Return the [X, Y] coordinate for the center point of the cell that contains the specified text.  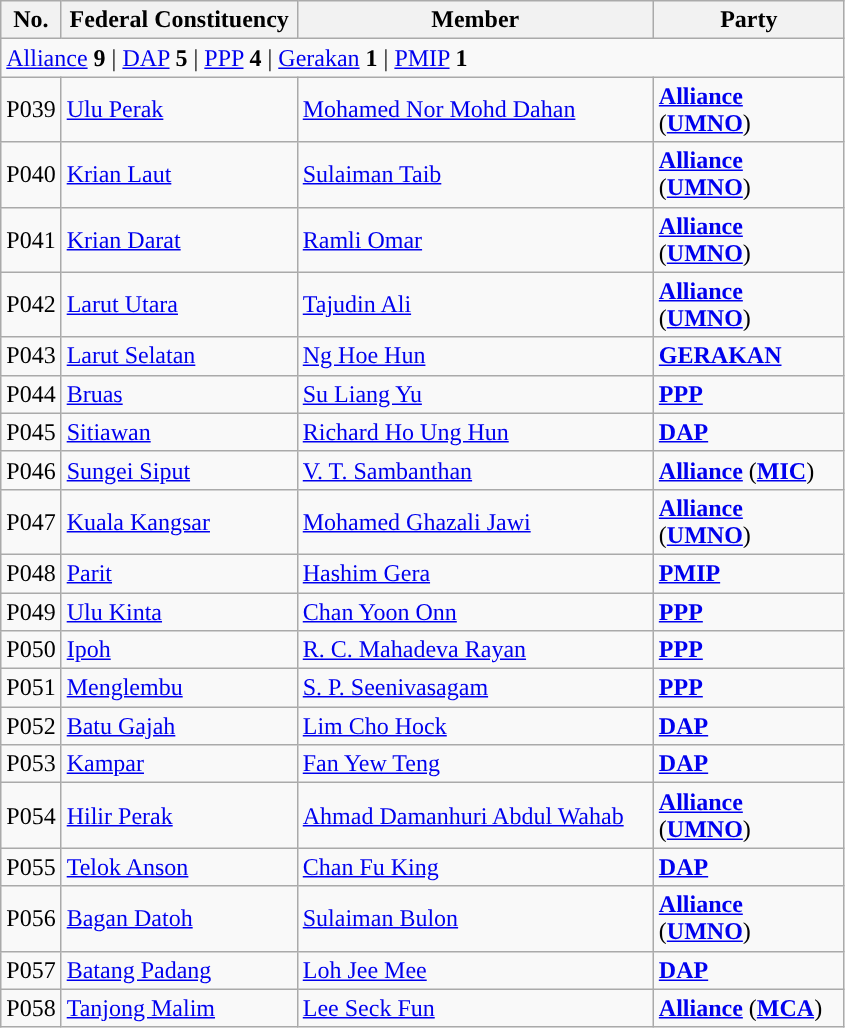
Federal Constituency [179, 20]
Larut Selatan [179, 356]
Chan Fu King [475, 867]
Sungei Siput [179, 470]
Bagan Datoh [179, 918]
P050 [31, 650]
P053 [31, 764]
Chan Yoon Onn [475, 611]
P056 [31, 918]
Batang Padang [179, 970]
P044 [31, 394]
Ulu Perak [179, 110]
Hilir Perak [179, 816]
Alliance 9 | DAP 5 | PPP 4 | Gerakan 1 | PMIP 1 [423, 58]
P039 [31, 110]
Lim Cho Hock [475, 726]
V. T. Sambanthan [475, 470]
P041 [31, 240]
Sitiawan [179, 432]
P045 [31, 432]
Mohamed Ghazali Jawi [475, 522]
P052 [31, 726]
Ramli Omar [475, 240]
Ipoh [179, 650]
Richard Ho Ung Hun [475, 432]
R. C. Mahadeva Rayan [475, 650]
Alliance (MIC) [748, 470]
Batu Gajah [179, 726]
P048 [31, 573]
Mohamed Nor Mohd Dahan [475, 110]
Party [748, 20]
No. [31, 20]
Su Liang Yu [475, 394]
Ng Hoe Hun [475, 356]
P054 [31, 816]
Krian Laut [179, 174]
Hashim Gera [475, 573]
Sulaiman Bulon [475, 918]
P047 [31, 522]
Tajudin Ali [475, 304]
Larut Utara [179, 304]
Krian Darat [179, 240]
P049 [31, 611]
Loh Jee Mee [475, 970]
Tanjong Malim [179, 1008]
Ahmad Damanhuri Abdul Wahab [475, 816]
Sulaiman Taib [475, 174]
Kuala Kangsar [179, 522]
PMIP [748, 573]
Member [475, 20]
P040 [31, 174]
Bruas [179, 394]
Ulu Kinta [179, 611]
Menglembu [179, 688]
Parit [179, 573]
P057 [31, 970]
P042 [31, 304]
P055 [31, 867]
S. P. Seenivasagam [475, 688]
Telok Anson [179, 867]
P043 [31, 356]
Alliance (MCA) [748, 1008]
Lee Seck Fun [475, 1008]
P046 [31, 470]
Kampar [179, 764]
P058 [31, 1008]
GERAKAN [748, 356]
Fan Yew Teng [475, 764]
P051 [31, 688]
